Return [X, Y] of the center of cell containing provided text 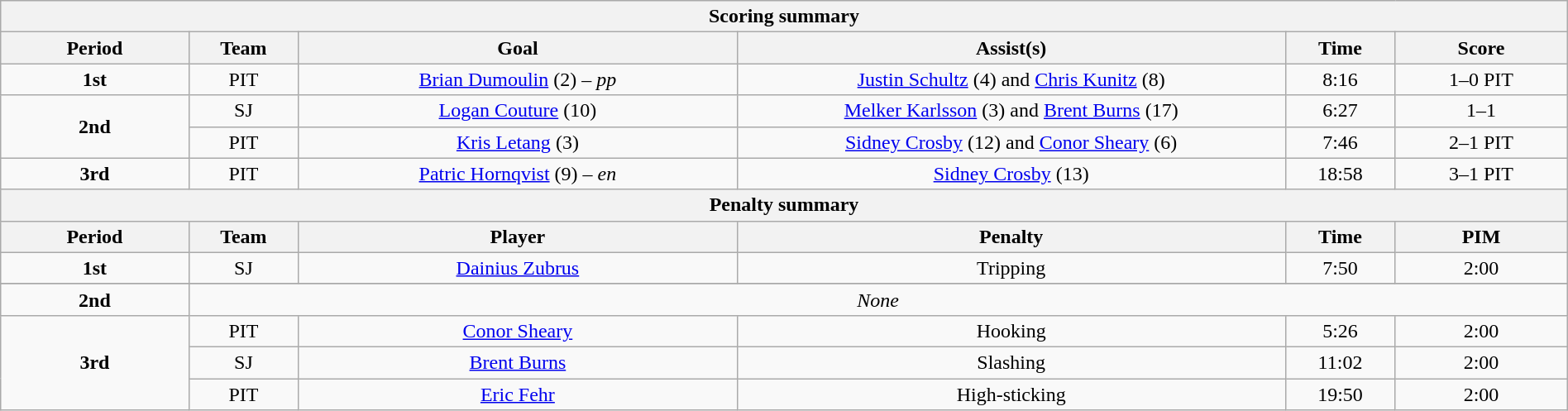
None [878, 299]
Tripping [1011, 268]
Scoring summary [784, 17]
2–1 PIT [1481, 142]
Penalty [1011, 237]
Score [1481, 48]
Dainius Zubrus [518, 268]
Brian Dumoulin (2) – pp [518, 79]
11:02 [1340, 362]
6:27 [1340, 111]
Assist(s) [1011, 48]
18:58 [1340, 174]
Sidney Crosby (12) and Conor Sheary (6) [1011, 142]
Brent Burns [518, 362]
1–1 [1481, 111]
Penalty summary [784, 205]
Melker Karlsson (3) and Brent Burns (17) [1011, 111]
Player [518, 237]
7:50 [1340, 268]
Patric Hornqvist (9) – en [518, 174]
Kris Letang (3) [518, 142]
PIM [1481, 237]
Goal [518, 48]
5:26 [1340, 331]
Eric Fehr [518, 394]
1–0 PIT [1481, 79]
Logan Couture (10) [518, 111]
Sidney Crosby (13) [1011, 174]
Conor Sheary [518, 331]
8:16 [1340, 79]
Justin Schultz (4) and Chris Kunitz (8) [1011, 79]
High-sticking [1011, 394]
Hooking [1011, 331]
19:50 [1340, 394]
Slashing [1011, 362]
3–1 PIT [1481, 174]
7:46 [1340, 142]
